Return the (x, y) coordinate for the center point of the cell that contains the specified text.  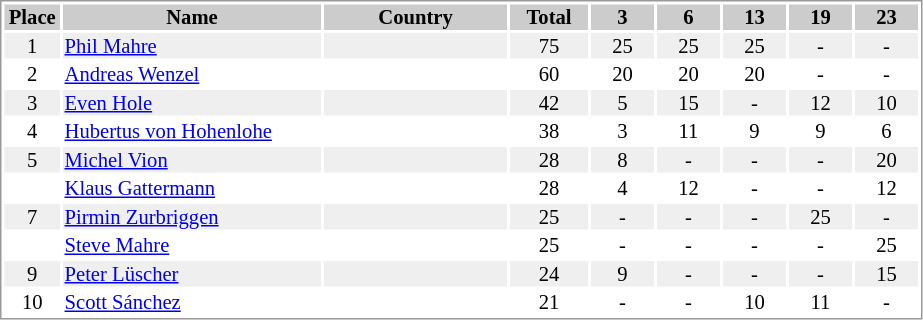
Total (549, 17)
38 (549, 131)
21 (549, 303)
Country (416, 17)
Name (192, 17)
Michel Vion (192, 160)
8 (622, 160)
Phil Mahre (192, 46)
Hubertus von Hohenlohe (192, 131)
Andreas Wenzel (192, 75)
Klaus Gattermann (192, 189)
2 (32, 75)
Steve Mahre (192, 245)
Place (32, 17)
Scott Sánchez (192, 303)
13 (754, 17)
42 (549, 103)
Peter Lüscher (192, 274)
1 (32, 46)
75 (549, 46)
7 (32, 217)
24 (549, 274)
60 (549, 75)
19 (820, 17)
Pirmin Zurbriggen (192, 217)
Even Hole (192, 103)
23 (886, 17)
